For the text-containing cell, return its midpoint in (X, Y) coordinate format. 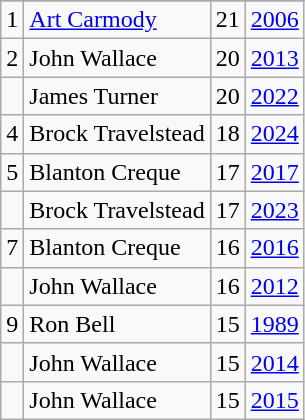
2012 (274, 286)
21 (228, 20)
1 (12, 20)
James Turner (117, 96)
2015 (274, 400)
5 (12, 172)
2023 (274, 210)
Art Carmody (117, 20)
1989 (274, 324)
2013 (274, 58)
2 (12, 58)
2016 (274, 248)
9 (12, 324)
2006 (274, 20)
2024 (274, 134)
Ron Bell (117, 324)
4 (12, 134)
7 (12, 248)
18 (228, 134)
2014 (274, 362)
2017 (274, 172)
2022 (274, 96)
